From the cell containing the given text, extract its center point as (x, y) coordinate. 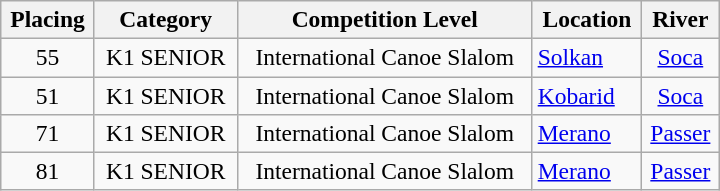
55 (48, 57)
81 (48, 171)
Kobarid (586, 95)
Solkan (586, 57)
River (680, 19)
Category (166, 19)
Location (586, 19)
Competition Level (384, 19)
71 (48, 133)
51 (48, 95)
Placing (48, 19)
